Locate the cell with the specified text and output its [x, y] center coordinate. 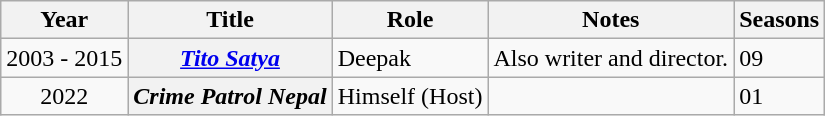
09 [780, 58]
Year [64, 20]
Deepak [410, 58]
Also writer and director. [611, 58]
01 [780, 96]
2022 [64, 96]
Seasons [780, 20]
Tito Satya [230, 58]
Title [230, 20]
Notes [611, 20]
Role [410, 20]
2003 - 2015 [64, 58]
Himself (Host) [410, 96]
Crime Patrol Nepal [230, 96]
